Pinpoint the cell where the given text exists, returning its (x, y) midpoint coordinate. 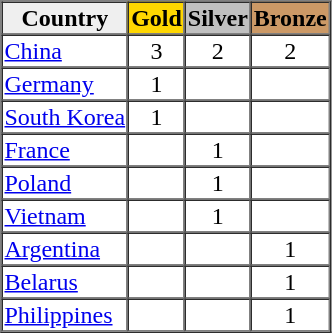
Germany (66, 84)
South Korea (66, 116)
France (66, 150)
Silver (218, 18)
China (66, 50)
Belarus (66, 282)
Country (66, 18)
Argentina (66, 248)
Gold (156, 18)
3 (156, 50)
Philippines (66, 314)
Poland (66, 182)
Bronze (290, 18)
Vietnam (66, 216)
